Capture the cell that displays the provided text and extract its [x, y] central coordinate. 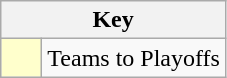
Key [114, 20]
Teams to Playoffs [134, 58]
